Locate the cell with the specified text and output its (X, Y) center coordinate. 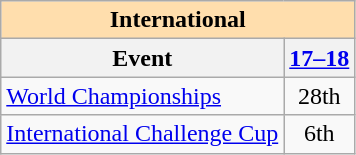
International (178, 20)
17–18 (320, 58)
International Challenge Cup (142, 134)
Event (142, 58)
28th (320, 96)
World Championships (142, 96)
6th (320, 134)
